Find where the given text appears and provide that cell's center as [x, y] coordinate. 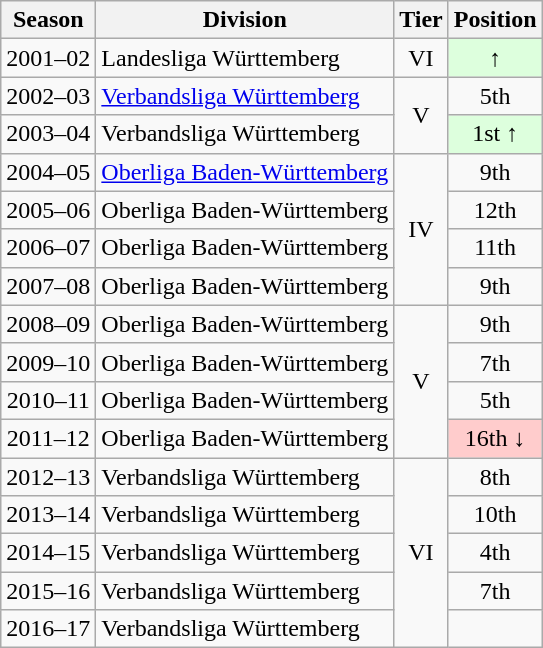
2012–13 [48, 477]
2016–17 [48, 629]
2009–10 [48, 362]
IV [422, 229]
Tier [422, 20]
2002–03 [48, 96]
2004–05 [48, 172]
2013–14 [48, 515]
2010–11 [48, 400]
2011–12 [48, 438]
2001–02 [48, 58]
12th [495, 210]
2006–07 [48, 248]
2015–16 [48, 591]
2005–06 [48, 210]
Position [495, 20]
1st ↑ [495, 134]
Landesliga Württemberg [245, 58]
16th ↓ [495, 438]
2008–09 [48, 324]
10th [495, 515]
4th [495, 553]
↑ [495, 58]
2007–08 [48, 286]
8th [495, 477]
Division [245, 20]
2014–15 [48, 553]
Season [48, 20]
2003–04 [48, 134]
11th [495, 248]
